For the text-containing cell, return its midpoint in (X, Y) coordinate format. 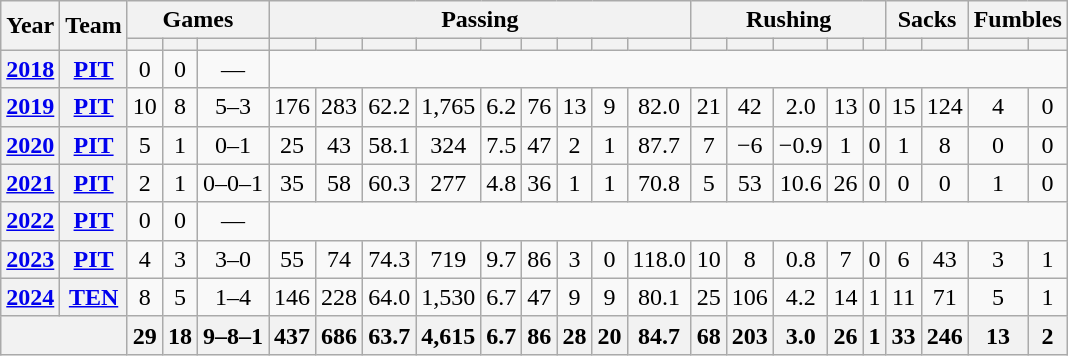
2022 (30, 221)
Sacks (927, 20)
6.2 (502, 107)
2021 (30, 183)
14 (846, 297)
21 (708, 107)
4.2 (800, 297)
58.1 (390, 145)
80.1 (659, 297)
2019 (30, 107)
70.8 (659, 183)
TEN (94, 297)
55 (292, 259)
Passing (480, 20)
10.6 (800, 183)
2.0 (800, 107)
33 (904, 335)
Games (198, 20)
62.2 (390, 107)
87.7 (659, 145)
29 (144, 335)
35 (292, 183)
203 (750, 335)
42 (750, 107)
686 (340, 335)
3–0 (232, 259)
1,530 (448, 297)
9–8–1 (232, 335)
176 (292, 107)
4,615 (448, 335)
0–1 (232, 145)
1–4 (232, 297)
28 (574, 335)
20 (610, 335)
82.0 (659, 107)
18 (180, 335)
68 (708, 335)
2023 (30, 259)
2018 (30, 69)
0–0–1 (232, 183)
58 (340, 183)
146 (292, 297)
0.8 (800, 259)
246 (944, 335)
106 (750, 297)
Fumbles (1018, 20)
84.7 (659, 335)
Year (30, 26)
1,765 (448, 107)
124 (944, 107)
76 (540, 107)
71 (944, 297)
60.3 (390, 183)
228 (340, 297)
283 (340, 107)
74 (340, 259)
2020 (30, 145)
74.3 (390, 259)
−0.9 (800, 145)
4.8 (502, 183)
−6 (750, 145)
Rushing (788, 20)
324 (448, 145)
9.7 (502, 259)
53 (750, 183)
36 (540, 183)
11 (904, 297)
3.0 (800, 335)
7.5 (502, 145)
2024 (30, 297)
15 (904, 107)
5–3 (232, 107)
118.0 (659, 259)
6 (904, 259)
719 (448, 259)
Team (94, 26)
437 (292, 335)
63.7 (390, 335)
277 (448, 183)
64.0 (390, 297)
